Extract the [X, Y] coordinate from the center of the cell holding the provided text.  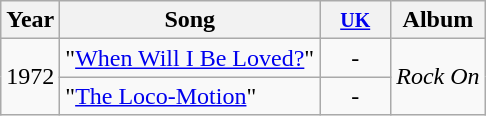
Album [438, 20]
"When Will I Be Loved?" [190, 58]
"The Loco-Motion" [190, 96]
UK [356, 20]
Rock On [438, 77]
Song [190, 20]
1972 [30, 77]
Year [30, 20]
